Output the (x, y) coordinate of the center of the cell containing the given text.  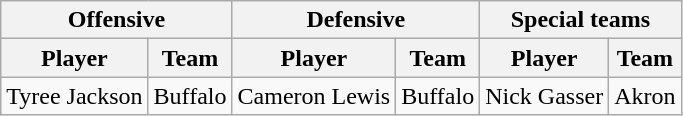
Tyree Jackson (74, 96)
Nick Gasser (544, 96)
Defensive (356, 20)
Offensive (116, 20)
Cameron Lewis (314, 96)
Special teams (580, 20)
Akron (645, 96)
